Capture the cell that displays the provided text and extract its [x, y] central coordinate. 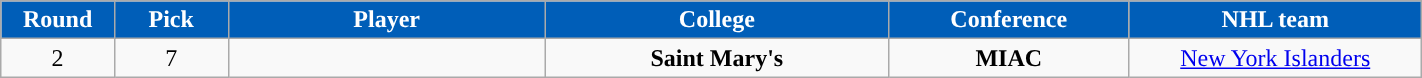
7 [171, 58]
Round [58, 20]
NHL team [1275, 20]
Saint Mary's [716, 58]
Conference [1008, 20]
2 [58, 58]
Pick [171, 20]
MIAC [1008, 58]
New York Islanders [1275, 58]
Player [386, 20]
College [716, 20]
